Provide the [X, Y] coordinate of the cell's center where the given text is located.  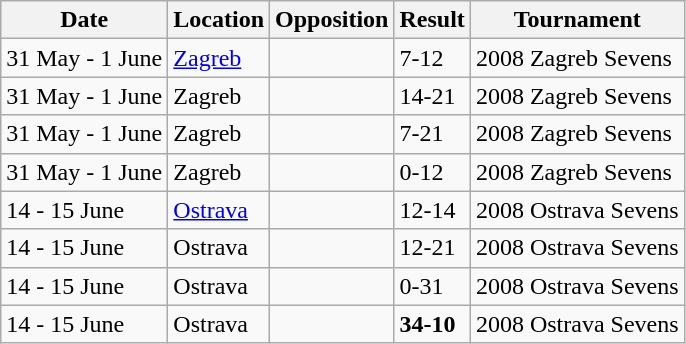
12-14 [432, 210]
7-21 [432, 134]
34-10 [432, 324]
0-12 [432, 172]
Date [84, 20]
Result [432, 20]
14-21 [432, 96]
0-31 [432, 286]
7-12 [432, 58]
Location [219, 20]
12-21 [432, 248]
Tournament [577, 20]
Opposition [332, 20]
